For the text-containing cell, return its midpoint in (x, y) coordinate format. 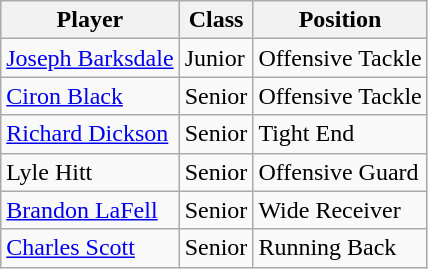
Tight End (340, 134)
Richard Dickson (90, 134)
Ciron Black (90, 96)
Charles Scott (90, 248)
Player (90, 20)
Wide Receiver (340, 210)
Running Back (340, 248)
Position (340, 20)
Class (216, 20)
Lyle Hitt (90, 172)
Joseph Barksdale (90, 58)
Brandon LaFell (90, 210)
Offensive Guard (340, 172)
Junior (216, 58)
